Provide the [X, Y] coordinate of the cell's center where the given text is located.  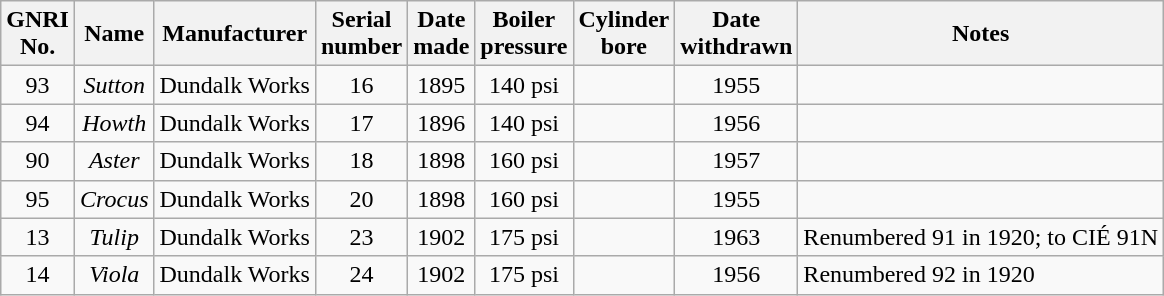
Notes [981, 34]
Serialnumber [361, 34]
93 [38, 85]
Manufacturer [234, 34]
20 [361, 199]
Datewithdrawn [736, 34]
Crocus [114, 199]
1957 [736, 161]
Name [114, 34]
Viola [114, 275]
18 [361, 161]
90 [38, 161]
Cylinderbore [624, 34]
GNRINo. [38, 34]
1896 [442, 123]
23 [361, 237]
Boilerpressure [524, 34]
Renumbered 92 in 1920 [981, 275]
16 [361, 85]
Howth [114, 123]
95 [38, 199]
Datemade [442, 34]
14 [38, 275]
Aster [114, 161]
17 [361, 123]
Sutton [114, 85]
1895 [442, 85]
Renumbered 91 in 1920; to CIÉ 91N [981, 237]
Tulip [114, 237]
24 [361, 275]
13 [38, 237]
94 [38, 123]
1963 [736, 237]
